Output the [X, Y] coordinate of the center of the cell containing the given text.  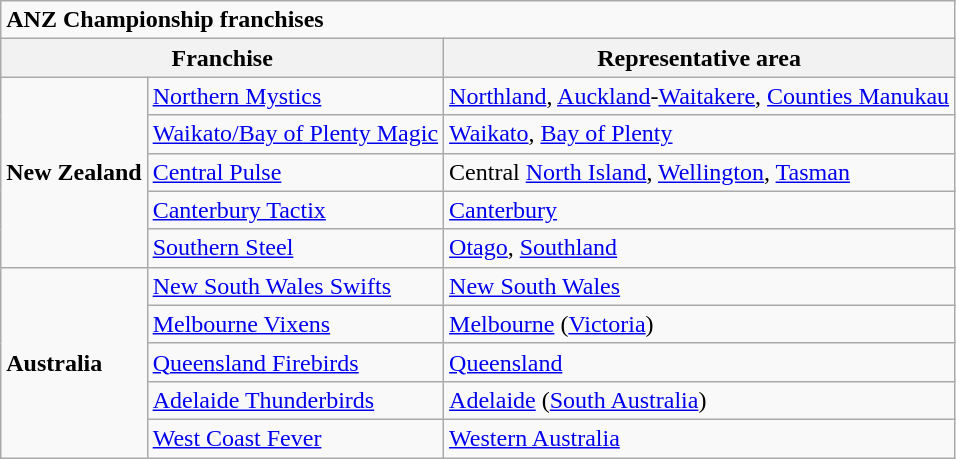
Central North Island, Wellington, Tasman [700, 172]
ANZ Championship franchises [478, 20]
West Coast Fever [295, 438]
Waikato/Bay of Plenty Magic [295, 134]
Canterbury [700, 210]
Adelaide (South Australia) [700, 400]
Waikato, Bay of Plenty [700, 134]
Melbourne Vixens [295, 324]
Australia [74, 362]
New South Wales [700, 286]
Franchise [222, 58]
Queensland [700, 362]
Northland, Auckland-Waitakere, Counties Manukau [700, 96]
Otago, Southland [700, 248]
Canterbury Tactix [295, 210]
Melbourne (Victoria) [700, 324]
Queensland Firebirds [295, 362]
Representative area [700, 58]
Northern Mystics [295, 96]
Southern Steel [295, 248]
Western Australia [700, 438]
New Zealand [74, 172]
New South Wales Swifts [295, 286]
Central Pulse [295, 172]
Adelaide Thunderbirds [295, 400]
